Pinpoint the cell where the given text exists, returning its [X, Y] midpoint coordinate. 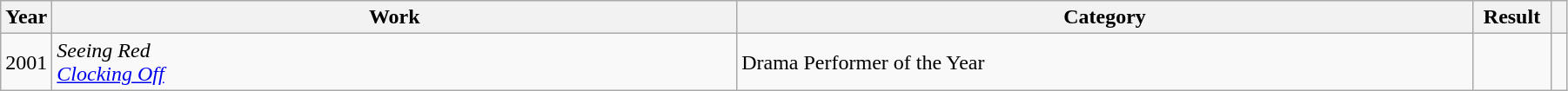
2001 [26, 62]
Category [1105, 17]
Year [26, 17]
Seeing Red Clocking Off [395, 62]
Drama Performer of the Year [1105, 62]
Work [395, 17]
Result [1511, 17]
